Extract the (x, y) coordinate from the center of the cell holding the provided text.  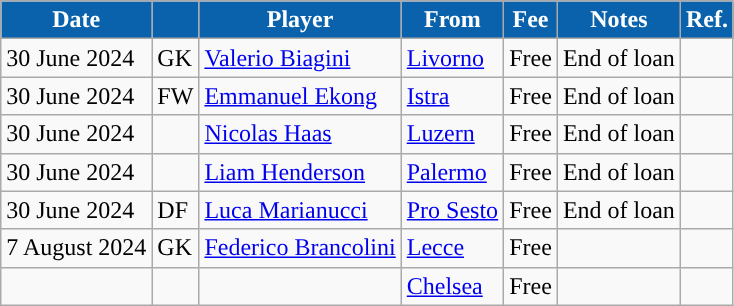
Lecce (452, 248)
Luca Marianucci (300, 210)
Istra (452, 96)
DF (176, 210)
Valerio Biagini (300, 58)
Chelsea (452, 286)
Livorno (452, 58)
Palermo (452, 172)
Nicolas Haas (300, 134)
7 August 2024 (76, 248)
FW (176, 96)
Fee (531, 20)
Luzern (452, 134)
Date (76, 20)
Notes (618, 20)
Player (300, 20)
Emmanuel Ekong (300, 96)
Federico Brancolini (300, 248)
Liam Henderson (300, 172)
Pro Sesto (452, 210)
From (452, 20)
Ref. (706, 20)
